Identify which cell holds the provided text, then report its [x, y] central coordinate. 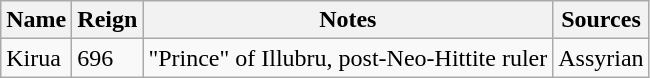
Assyrian [601, 58]
"Prince" of Illubru, post-Neo-Hittite ruler [348, 58]
Reign [108, 20]
Name [36, 20]
Sources [601, 20]
696 [108, 58]
Notes [348, 20]
Kirua [36, 58]
